Return (x, y) of the center of cell containing provided text 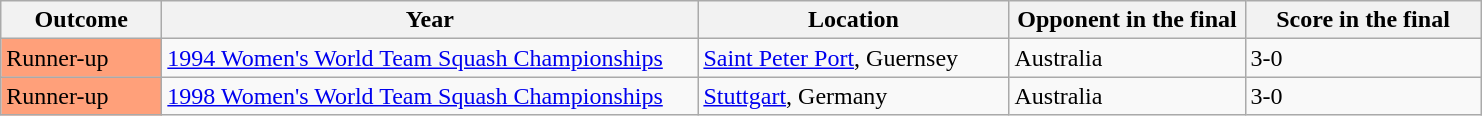
Score in the final (1363, 20)
1994 Women's World Team Squash Championships (430, 58)
Saint Peter Port, Guernsey (854, 58)
Location (854, 20)
1998 Women's World Team Squash Championships (430, 96)
Outcome (82, 20)
Opponent in the final (1127, 20)
Stuttgart, Germany (854, 96)
Year (430, 20)
